Find where the given text appears and provide that cell's center as (x, y) coordinate. 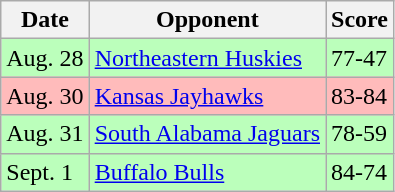
78-59 (360, 134)
83-84 (360, 96)
Northeastern Huskies (207, 58)
Buffalo Bulls (207, 172)
Aug. 31 (45, 134)
77-47 (360, 58)
Opponent (207, 20)
Aug. 28 (45, 58)
Sept. 1 (45, 172)
Aug. 30 (45, 96)
South Alabama Jaguars (207, 134)
Date (45, 20)
84-74 (360, 172)
Score (360, 20)
Kansas Jayhawks (207, 96)
